Extract the [x, y] coordinate from the center of the cell holding the provided text.  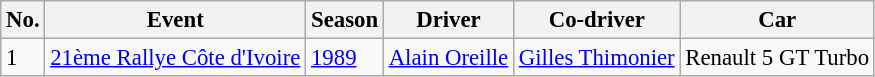
Gilles Thimonier [597, 58]
Alain Oreille [448, 58]
Car [777, 20]
Renault 5 GT Turbo [777, 58]
1 [23, 58]
1989 [345, 58]
21ème Rallye Côte d'Ivoire [176, 58]
Driver [448, 20]
Season [345, 20]
Co-driver [597, 20]
Event [176, 20]
No. [23, 20]
